Provide the (x, y) coordinate of the cell's center where the given text is located.  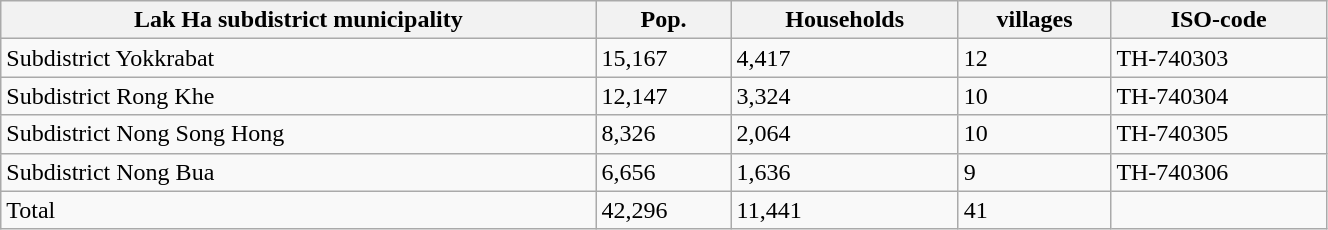
TH-740303 (1219, 58)
Subdistrict Rong Khe (298, 96)
12,147 (664, 96)
11,441 (844, 210)
6,656 (664, 172)
2,064 (844, 134)
15,167 (664, 58)
TH-740304 (1219, 96)
Total (298, 210)
9 (1034, 172)
TH-740305 (1219, 134)
Pop. (664, 20)
Subdistrict Nong Song Hong (298, 134)
42,296 (664, 210)
Households (844, 20)
12 (1034, 58)
Lak Ha subdistrict municipality (298, 20)
Subdistrict Yokkrabat (298, 58)
TH-740306 (1219, 172)
ISO-code (1219, 20)
41 (1034, 210)
8,326 (664, 134)
4,417 (844, 58)
1,636 (844, 172)
3,324 (844, 96)
Subdistrict Nong Bua (298, 172)
villages (1034, 20)
